For the text-containing cell, return its midpoint in [x, y] coordinate format. 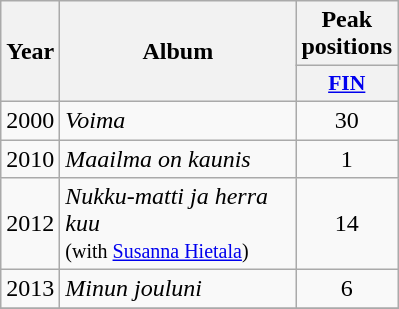
14 [347, 224]
6 [347, 289]
Album [178, 52]
Minun jouluni [178, 289]
2013 [30, 289]
Peak positions [347, 34]
Nukku-matti ja herra kuu (with Susanna Hietala) [178, 224]
30 [347, 120]
2000 [30, 120]
2010 [30, 159]
FIN [347, 84]
1 [347, 159]
Voima [178, 120]
Maailma on kaunis [178, 159]
2012 [30, 224]
Year [30, 52]
